Extract the (X, Y) coordinate from the center of the cell holding the provided text.  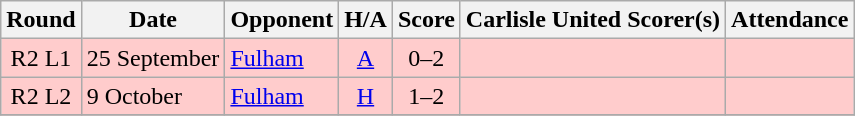
0–2 (426, 58)
A (366, 58)
1–2 (426, 96)
R2 L1 (41, 58)
Round (41, 20)
H (366, 96)
R2 L2 (41, 96)
Score (426, 20)
Attendance (790, 20)
9 October (153, 96)
25 September (153, 58)
Date (153, 20)
Opponent (282, 20)
Carlisle United Scorer(s) (592, 20)
H/A (366, 20)
